Provide the (x, y) coordinate of the cell's center where the given text is located.  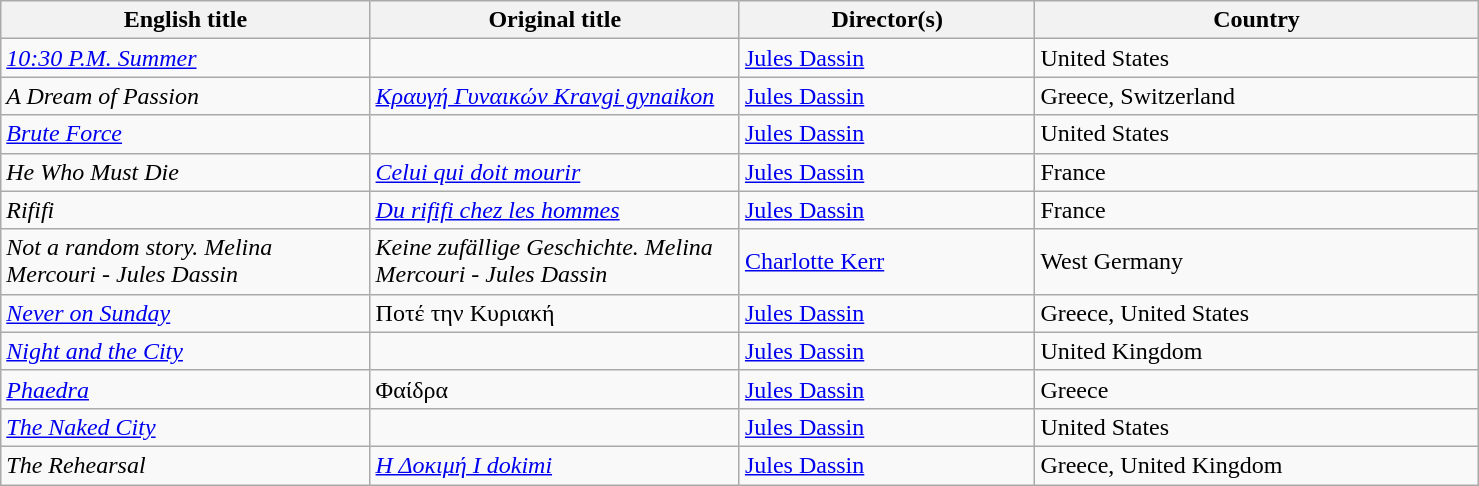
He Who Must Die (186, 172)
Greece (1256, 389)
Keine zufällige Geschichte. Melina Mercouri - Jules Dassin (554, 262)
Greece, United States (1256, 313)
Celui qui doit mourir (554, 172)
Ποτέ την Κυριακή (554, 313)
Brute Force (186, 134)
Phaedra (186, 389)
West Germany (1256, 262)
Never on Sunday (186, 313)
Φαίδρα (554, 389)
Greece, United Kingdom (1256, 465)
Κραυγή Γυναικών Kravgi gynaikon (554, 96)
Not a random story. Melina Mercouri - Jules Dassin (186, 262)
Rififi (186, 210)
Du rififi chez les hommes (554, 210)
United Kingdom (1256, 351)
Original title (554, 20)
Charlotte Kerr (886, 262)
Country (1256, 20)
Night and the City (186, 351)
Director(s) (886, 20)
English title (186, 20)
Η Δοκιμή I dokimi (554, 465)
10:30 P.M. Summer (186, 58)
The Rehearsal (186, 465)
Greece, Switzerland (1256, 96)
The Naked City (186, 427)
A Dream of Passion (186, 96)
